Provide the (x, y) coordinate of the cell's center where the given text is located.  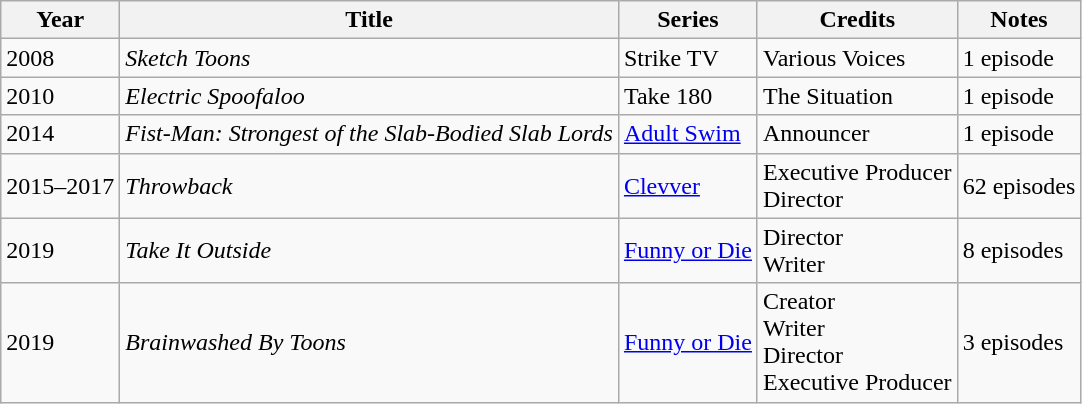
Fist-Man: Strongest of the Slab-Bodied Slab Lords (370, 134)
Various Voices (857, 58)
Electric Spoofaloo (370, 96)
Director Writer (857, 250)
2015–2017 (60, 186)
Title (370, 20)
Executive Producer Director (857, 186)
2008 (60, 58)
Creator Writer Director Executive Producer (857, 342)
62 episodes (1019, 186)
Series (688, 20)
2014 (60, 134)
Announcer (857, 134)
Sketch Toons (370, 58)
Year (60, 20)
Credits (857, 20)
Throwback (370, 186)
Take It Outside (370, 250)
Adult Swim (688, 134)
The Situation (857, 96)
Brainwashed By Toons (370, 342)
Notes (1019, 20)
3 episodes (1019, 342)
8 episodes (1019, 250)
Clevver (688, 186)
2010 (60, 96)
Take 180 (688, 96)
Strike TV (688, 58)
